Extract the [x, y] coordinate from the center of the cell holding the provided text.  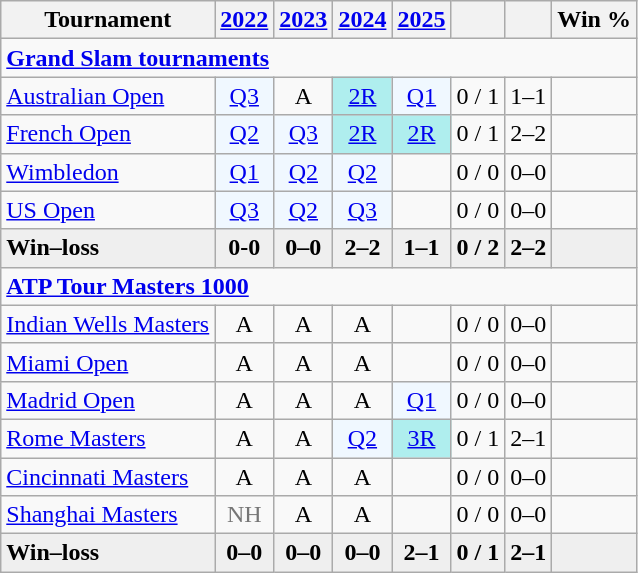
Madrid Open [108, 400]
0 / 2 [478, 248]
Grand Slam tournaments [319, 58]
French Open [108, 134]
Shanghai Masters [108, 515]
Win % [594, 20]
ATP Tour Masters 1000 [319, 286]
Tournament [108, 20]
Australian Open [108, 96]
3R [422, 438]
2024 [362, 20]
Miami Open [108, 362]
2025 [422, 20]
Wimbledon [108, 172]
Indian Wells Masters [108, 324]
2022 [244, 20]
0-0 [244, 248]
US Open [108, 210]
NH [244, 515]
Rome Masters [108, 438]
Cincinnati Masters [108, 477]
2023 [304, 20]
